Find where the given text appears and provide that cell's center as (x, y) coordinate. 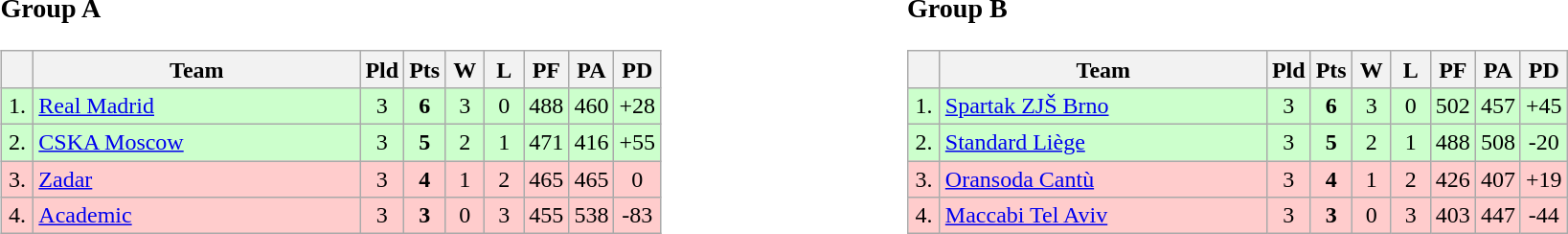
Zadar (197, 179)
Academic (197, 216)
+55 (638, 143)
Oransoda Cantù (1103, 179)
-20 (1544, 143)
538 (592, 216)
426 (1452, 179)
+28 (638, 105)
-83 (638, 216)
Spartak ZJŠ Brno (1103, 105)
CSKA Moscow (197, 143)
457 (1498, 105)
455 (546, 216)
502 (1452, 105)
403 (1452, 216)
-44 (1544, 216)
+19 (1544, 179)
407 (1498, 179)
471 (546, 143)
Real Madrid (197, 105)
Standard Liège (1103, 143)
416 (592, 143)
460 (592, 105)
447 (1498, 216)
508 (1498, 143)
Maccabi Tel Aviv (1103, 216)
+45 (1544, 105)
